Return the (X, Y) coordinate for the center point of the cell that contains the specified text.  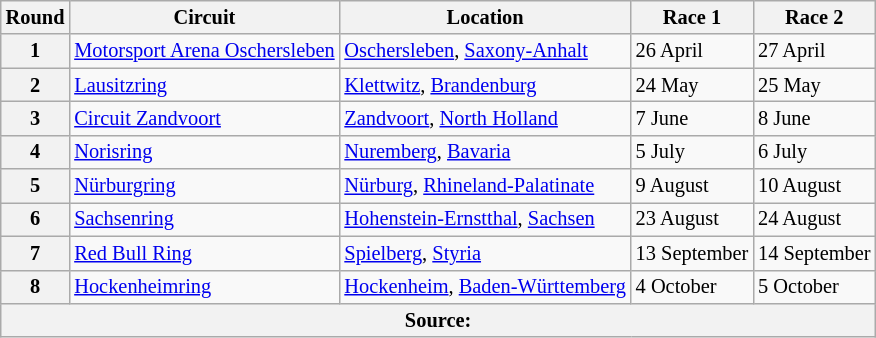
Circuit (204, 17)
Nuremberg, Bavaria (484, 152)
10 August (814, 186)
Hockenheim, Baden-Württemberg (484, 287)
5 July (692, 152)
Race 2 (814, 17)
6 July (814, 152)
Sachsenring (204, 219)
6 (36, 219)
14 September (814, 253)
Race 1 (692, 17)
Source: (438, 320)
27 April (814, 51)
Klettwitz, Brandenburg (484, 85)
8 (36, 287)
Nürburg, Rhineland-Palatinate (484, 186)
Circuit Zandvoort (204, 118)
Round (36, 17)
Nürburgring (204, 186)
7 (36, 253)
Red Bull Ring (204, 253)
Zandvoort, North Holland (484, 118)
5 October (814, 287)
Location (484, 17)
24 May (692, 85)
26 April (692, 51)
4 October (692, 287)
9 August (692, 186)
23 August (692, 219)
Motorsport Arena Oschersleben (204, 51)
8 June (814, 118)
1 (36, 51)
13 September (692, 253)
Spielberg, Styria (484, 253)
Norisring (204, 152)
Hockenheimring (204, 287)
7 June (692, 118)
24 August (814, 219)
2 (36, 85)
Lausitzring (204, 85)
Hohenstein-Ernstthal, Sachsen (484, 219)
5 (36, 186)
4 (36, 152)
3 (36, 118)
25 May (814, 85)
Oschersleben, Saxony-Anhalt (484, 51)
